Identify which cell holds the provided text, then report its [X, Y] central coordinate. 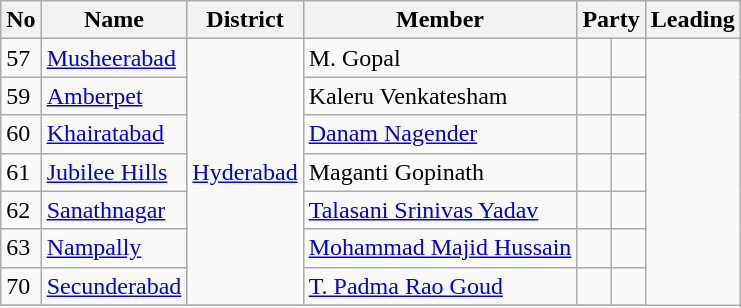
60 [21, 134]
Danam Nagender [440, 134]
Jubilee Hills [114, 172]
Mohammad Majid Hussain [440, 248]
57 [21, 58]
M. Gopal [440, 58]
62 [21, 210]
District [245, 20]
Name [114, 20]
Party [611, 20]
No [21, 20]
Talasani Srinivas Yadav [440, 210]
61 [21, 172]
Musheerabad [114, 58]
Member [440, 20]
Sanathnagar [114, 210]
Amberpet [114, 96]
T. Padma Rao Goud [440, 286]
Secunderabad [114, 286]
Leading [692, 20]
Nampally [114, 248]
Khairatabad [114, 134]
Hyderabad [245, 172]
70 [21, 286]
63 [21, 248]
59 [21, 96]
Kaleru Venkatesham [440, 96]
Maganti Gopinath [440, 172]
